Return the (X, Y) coordinate for the center point of the cell that contains the specified text.  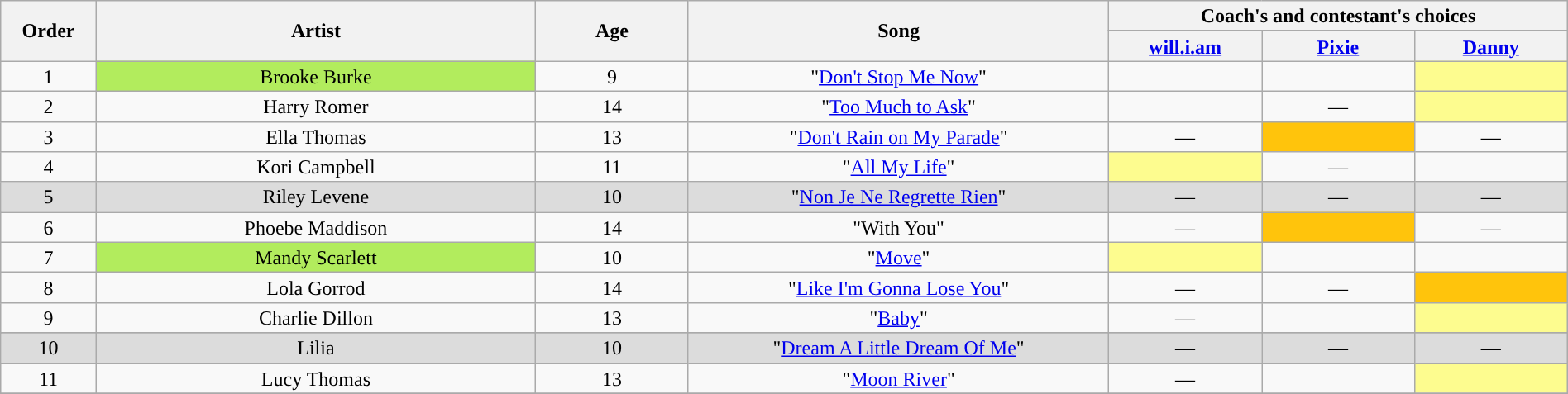
Artist (316, 31)
Pixie (1338, 46)
2 (49, 106)
Lola Gorrod (316, 287)
"All My Life" (898, 167)
Age (612, 31)
Danny (1490, 46)
7 (49, 258)
Mandy Scarlett (316, 258)
will.i.am (1186, 46)
"Don't Rain on My Parade" (898, 137)
"Move" (898, 258)
Song (898, 31)
Order (49, 31)
4 (49, 167)
Coach's and contestant's choices (1338, 17)
Phoebe Maddison (316, 228)
"Moon River" (898, 378)
3 (49, 137)
Brooke Burke (316, 76)
8 (49, 287)
"Don't Stop Me Now" (898, 76)
1 (49, 76)
Charlie Dillon (316, 317)
5 (49, 197)
Lucy Thomas (316, 378)
Kori Campbell (316, 167)
Riley Levene (316, 197)
"Non Je Ne Regrette Rien" (898, 197)
6 (49, 228)
"Baby" (898, 317)
Ella Thomas (316, 137)
"Dream A Little Dream Of Me" (898, 349)
Harry Romer (316, 106)
Lilia (316, 349)
"Like I'm Gonna Lose You" (898, 287)
"Too Much to Ask" (898, 106)
"With You" (898, 228)
